Return (X, Y) of the center of cell containing provided text 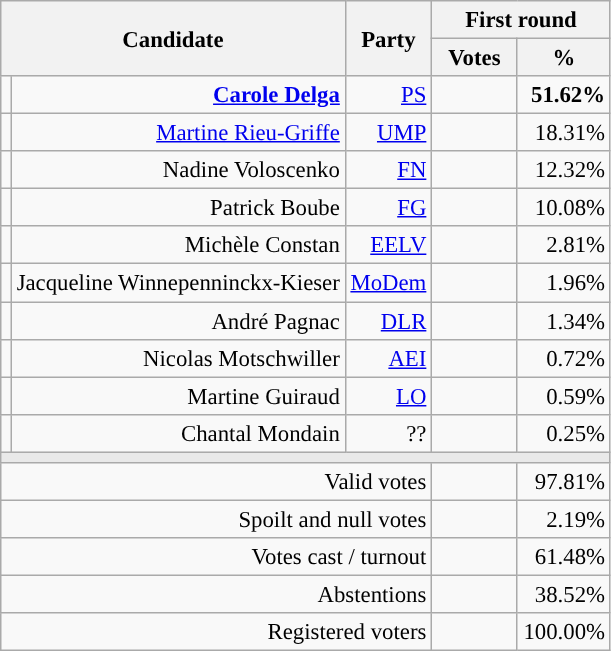
0.59% (564, 396)
2.19% (564, 519)
MoDem (388, 283)
Jacqueline Winnepenninckx-Kieser (178, 283)
1.34% (564, 321)
61.48% (564, 557)
?? (388, 433)
100.00% (564, 632)
Martine Rieu-Griffe (178, 133)
DLR (388, 321)
10.08% (564, 208)
0.72% (564, 358)
FN (388, 170)
Votes (475, 58)
12.32% (564, 170)
38.52% (564, 594)
Spoilt and null votes (216, 519)
Martine Guiraud (178, 396)
PS (388, 95)
Valid votes (216, 482)
51.62% (564, 95)
FG (388, 208)
1.96% (564, 283)
Carole Delga (178, 95)
EELV (388, 245)
Michèle Constan (178, 245)
André Pagnac (178, 321)
Chantal Mondain (178, 433)
AEI (388, 358)
Nadine Voloscenko (178, 170)
Votes cast / turnout (216, 557)
Candidate (173, 38)
97.81% (564, 482)
18.31% (564, 133)
First round (522, 20)
% (564, 58)
2.81% (564, 245)
Registered voters (216, 632)
Abstentions (216, 594)
Party (388, 38)
0.25% (564, 433)
Nicolas Motschwiller (178, 358)
LO (388, 396)
Patrick Boube (178, 208)
UMP (388, 133)
